Return (X, Y) of the center of cell containing provided text 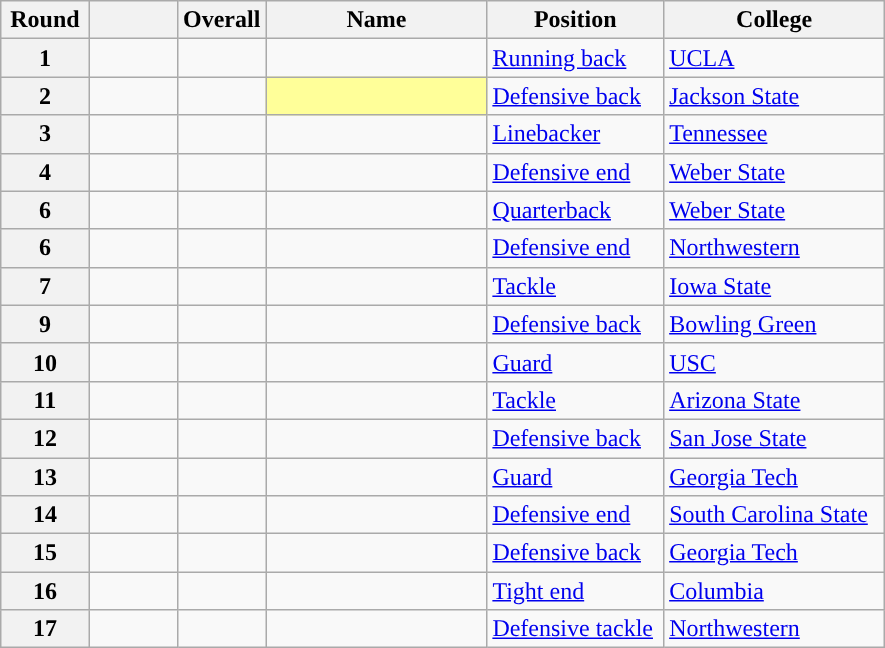
Arizona State (774, 400)
Position (576, 20)
Overall (222, 20)
Tight end (576, 591)
Bowling Green (774, 324)
South Carolina State (774, 515)
Defensive tackle (576, 629)
17 (45, 629)
10 (45, 362)
Linebacker (576, 134)
Tennessee (774, 134)
Name (376, 20)
9 (45, 324)
14 (45, 515)
Columbia (774, 591)
4 (45, 172)
Running back (576, 58)
1 (45, 58)
Jackson State (774, 96)
UCLA (774, 58)
11 (45, 400)
USC (774, 362)
3 (45, 134)
San Jose State (774, 438)
College (774, 20)
13 (45, 477)
Quarterback (576, 210)
12 (45, 438)
15 (45, 553)
Iowa State (774, 286)
16 (45, 591)
7 (45, 286)
2 (45, 96)
Round (45, 20)
